Identify which cell holds the provided text, then report its (X, Y) central coordinate. 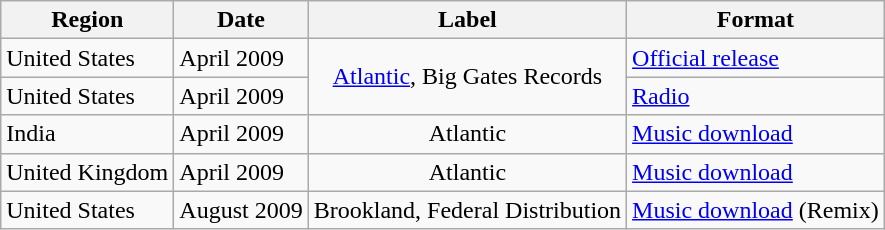
August 2009 (241, 210)
India (88, 134)
Format (756, 20)
Date (241, 20)
United Kingdom (88, 172)
Music download (Remix) (756, 210)
Region (88, 20)
Brookland, Federal Distribution (467, 210)
Label (467, 20)
Atlantic, Big Gates Records (467, 77)
Radio (756, 96)
Official release (756, 58)
